Pinpoint the cell where the given text exists, returning its (X, Y) midpoint coordinate. 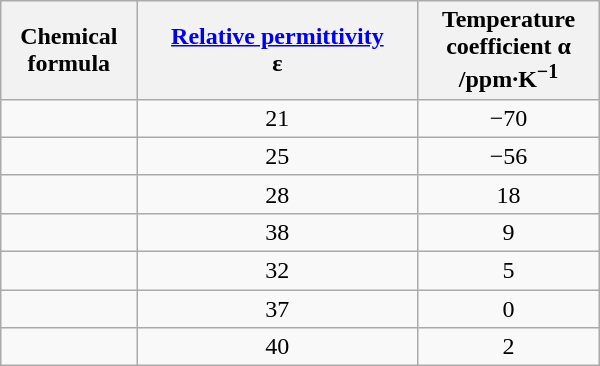
38 (278, 232)
37 (278, 309)
Temperature coefficient α /ppm·K−1 (508, 50)
Chemicalformula (69, 50)
−70 (508, 118)
21 (278, 118)
9 (508, 232)
2 (508, 347)
32 (278, 271)
18 (508, 194)
0 (508, 309)
40 (278, 347)
Relative permittivity ε (278, 50)
25 (278, 156)
28 (278, 194)
5 (508, 271)
−56 (508, 156)
